Provide the (x, y) coordinate of the cell's center where the given text is located.  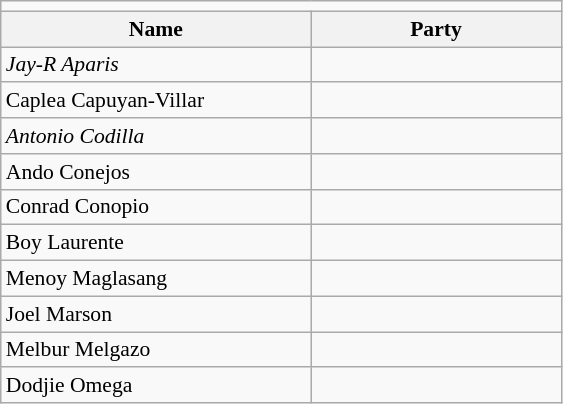
Ando Conejos (156, 172)
Caplea Capuyan-Villar (156, 101)
Joel Marson (156, 314)
Boy Laurente (156, 243)
Antonio Codilla (156, 136)
Menoy Maglasang (156, 279)
Party (436, 29)
Dodjie Omega (156, 386)
Name (156, 29)
Melbur Melgazo (156, 350)
Jay-R Aparis (156, 65)
Conrad Conopio (156, 207)
